Extract the (X, Y) coordinate from the center of the cell holding the provided text.  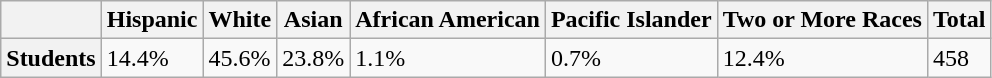
23.8% (314, 58)
White (240, 20)
458 (959, 58)
12.4% (822, 58)
Total (959, 20)
1.1% (448, 58)
Asian (314, 20)
Two or More Races (822, 20)
0.7% (631, 58)
Pacific Islander (631, 20)
14.4% (152, 58)
African American (448, 20)
Students (51, 58)
45.6% (240, 58)
Hispanic (152, 20)
